Return the (x, y) coordinate for the center point of the cell that contains the specified text.  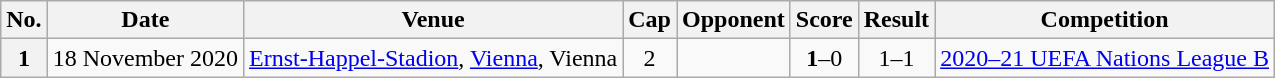
Ernst-Happel-Stadion, Vienna, Vienna (434, 58)
Venue (434, 20)
No. (24, 20)
Competition (1105, 20)
Score (824, 20)
Result (896, 20)
Cap (650, 20)
1–0 (824, 58)
18 November 2020 (145, 58)
1 (24, 58)
1–1 (896, 58)
Date (145, 20)
2 (650, 58)
2020–21 UEFA Nations League B (1105, 58)
Opponent (733, 20)
